From the cell containing the given text, extract its center point as (x, y) coordinate. 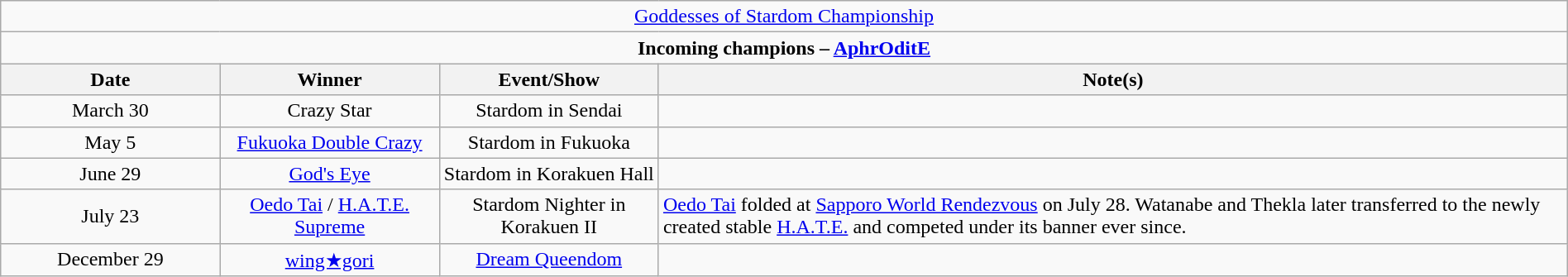
Fukuoka Double Crazy (329, 142)
Stardom in Korakuen Hall (549, 174)
May 5 (111, 142)
Incoming champions – AphrOditE (784, 48)
Stardom in Fukuoka (549, 142)
Note(s) (1113, 79)
Crazy Star (329, 111)
July 23 (111, 217)
June 29 (111, 174)
Date (111, 79)
wing★gori (329, 260)
Event/Show (549, 79)
March 30 (111, 111)
Stardom in Sendai (549, 111)
Winner (329, 79)
December 29 (111, 260)
Oedo Tai / H.A.T.E. Supreme (329, 217)
God's Eye (329, 174)
Goddesses of Stardom Championship (784, 17)
Stardom Nighter in Korakuen II (549, 217)
Dream Queendom (549, 260)
